Locate the cell with the specified text and output its (x, y) center coordinate. 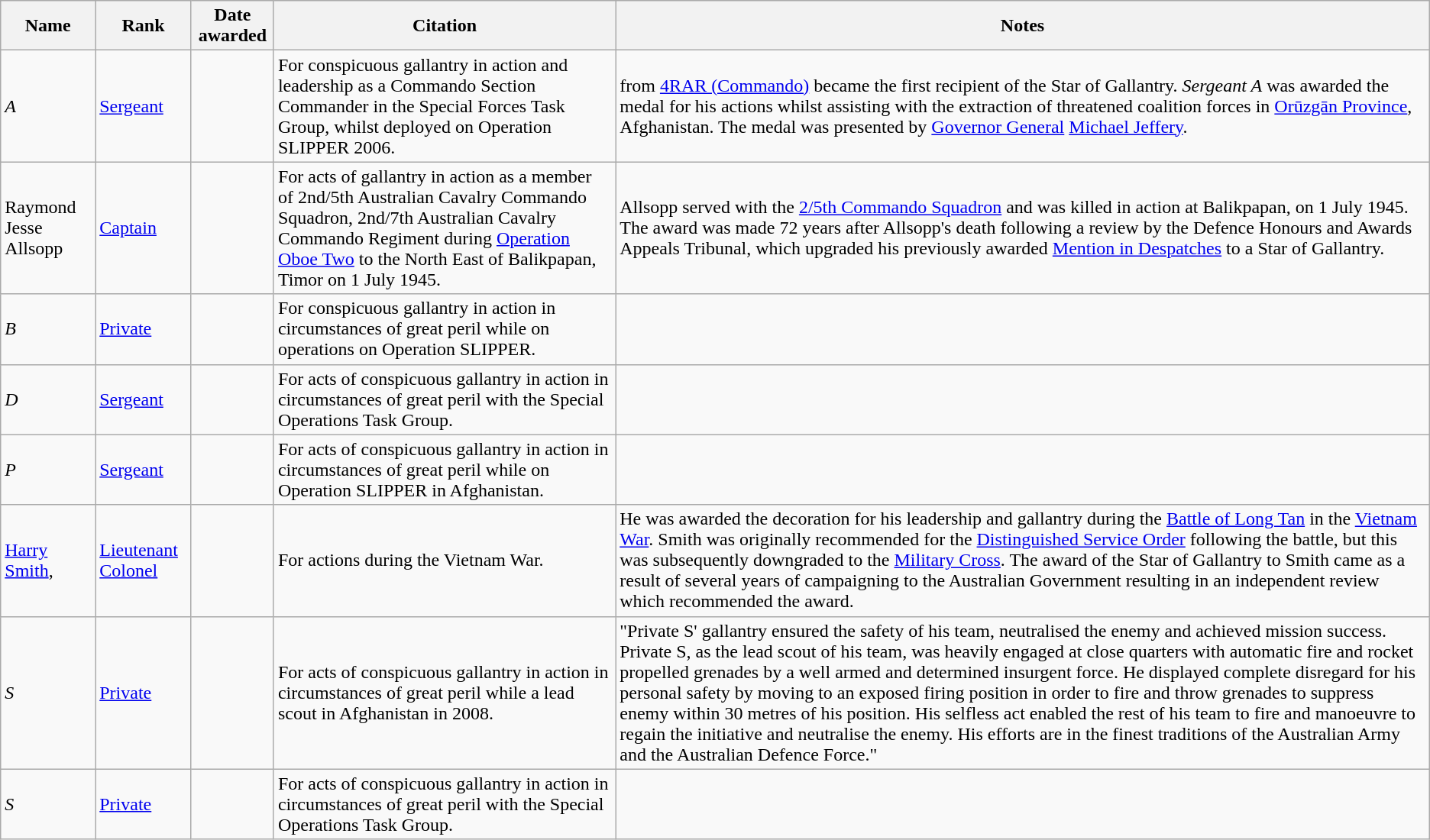
Lieutenant Colonel (144, 561)
A (48, 106)
Name (48, 26)
For actions during the Vietnam War. (445, 561)
Captain (144, 228)
D (48, 399)
For acts of conspicuous gallantry in action in circumstances of great peril while a lead scout in Afghanistan in 2008. (445, 693)
Raymond Jesse Allsopp (48, 228)
Date awarded (232, 26)
B (48, 329)
Rank (144, 26)
P (48, 470)
For acts of conspicuous gallantry in action in circumstances of great peril while on Operation SLIPPER in Afghanistan. (445, 470)
Notes (1023, 26)
Citation (445, 26)
Harry Smith, (48, 561)
For conspicuous gallantry in action in circumstances of great peril while on operations on Operation SLIPPER. (445, 329)
